Locate the cell with the specified text and output its (X, Y) center coordinate. 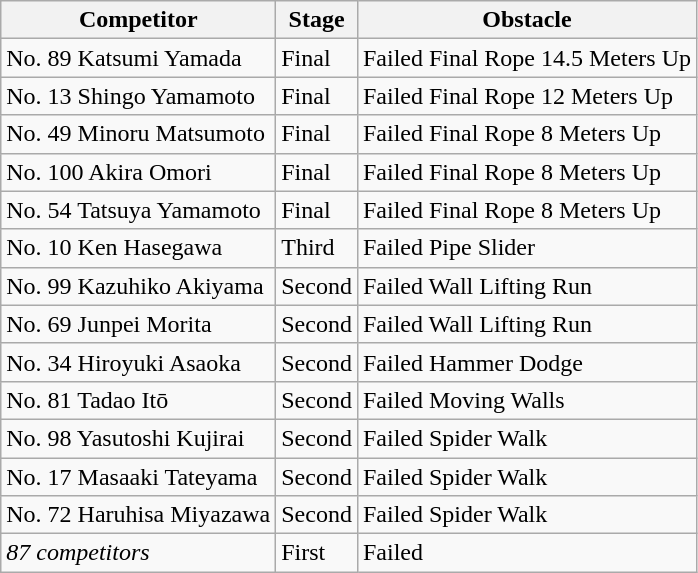
Failed Final Rope 12 Meters Up (526, 96)
Failed (526, 553)
87 competitors (138, 553)
No. 34 Hiroyuki Asaoka (138, 362)
No. 17 Masaaki Tateyama (138, 477)
Obstacle (526, 20)
Stage (317, 20)
No. 69 Junpei Morita (138, 324)
First (317, 553)
No. 72 Haruhisa Miyazawa (138, 515)
No. 13 Shingo Yamamoto (138, 96)
Third (317, 248)
Failed Pipe Slider (526, 248)
No. 49 Minoru Matsumoto (138, 134)
No. 99 Kazuhiko Akiyama (138, 286)
No. 100 Akira Omori (138, 172)
Failed Final Rope 14.5 Meters Up (526, 58)
No. 54 Tatsuya Yamamoto (138, 210)
No. 89 Katsumi Yamada (138, 58)
No. 98 Yasutoshi Kujirai (138, 438)
Failed Moving Walls (526, 400)
Failed Hammer Dodge (526, 362)
Competitor (138, 20)
No. 81 Tadao Itō (138, 400)
No. 10 Ken Hasegawa (138, 248)
